For the text-containing cell, return its midpoint in [x, y] coordinate format. 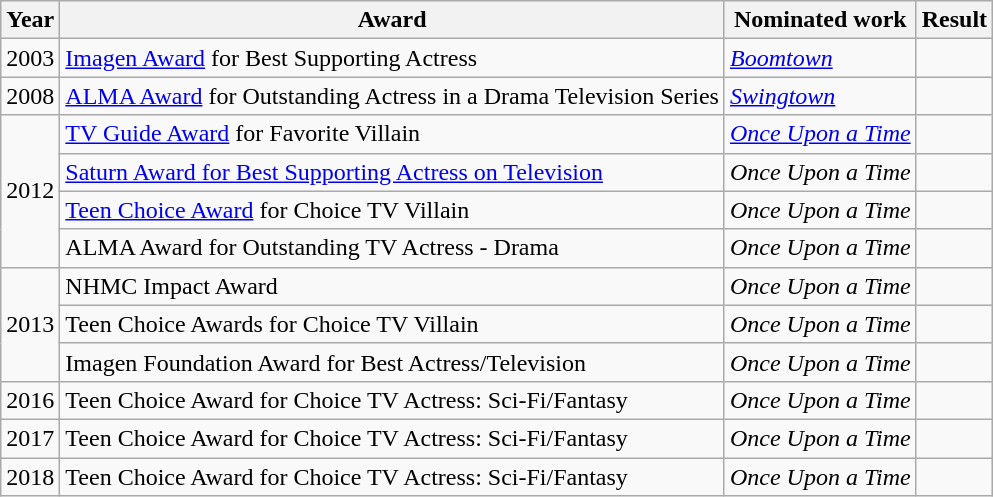
Year [30, 20]
ALMA Award for Outstanding TV Actress - Drama [392, 248]
Teen Choice Awards for Choice TV Villain [392, 324]
Boomtown [820, 58]
2016 [30, 400]
Teen Choice Award for Choice TV Villain [392, 210]
NHMC Impact Award [392, 286]
2017 [30, 438]
Nominated work [820, 20]
Saturn Award for Best Supporting Actress on Television [392, 172]
ALMA Award for Outstanding Actress in a Drama Television Series [392, 96]
Award [392, 20]
2003 [30, 58]
2018 [30, 477]
2012 [30, 191]
TV Guide Award for Favorite Villain [392, 134]
Swingtown [820, 96]
Imagen Award for Best Supporting Actress [392, 58]
Imagen Foundation Award for Best Actress/Television [392, 362]
Result [954, 20]
2013 [30, 324]
2008 [30, 96]
